From the cell containing the given text, extract its center point as [X, Y] coordinate. 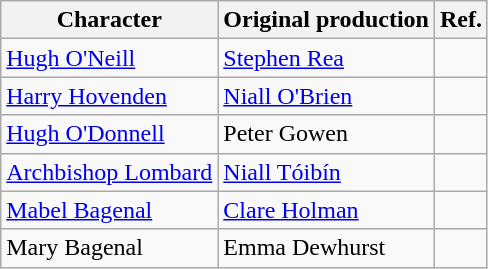
Niall Tóibín [326, 172]
Clare Holman [326, 210]
Peter Gowen [326, 134]
Emma Dewhurst [326, 248]
Character [110, 20]
Mabel Bagenal [110, 210]
Harry Hovenden [110, 96]
Stephen Rea [326, 58]
Mary Bagenal [110, 248]
Hugh O'Neill [110, 58]
Ref. [460, 20]
Archbishop Lombard [110, 172]
Hugh O'Donnell [110, 134]
Niall O'Brien [326, 96]
Original production [326, 20]
